Scan for the cell matching the given text and deliver its [X, Y] coordinate at center. 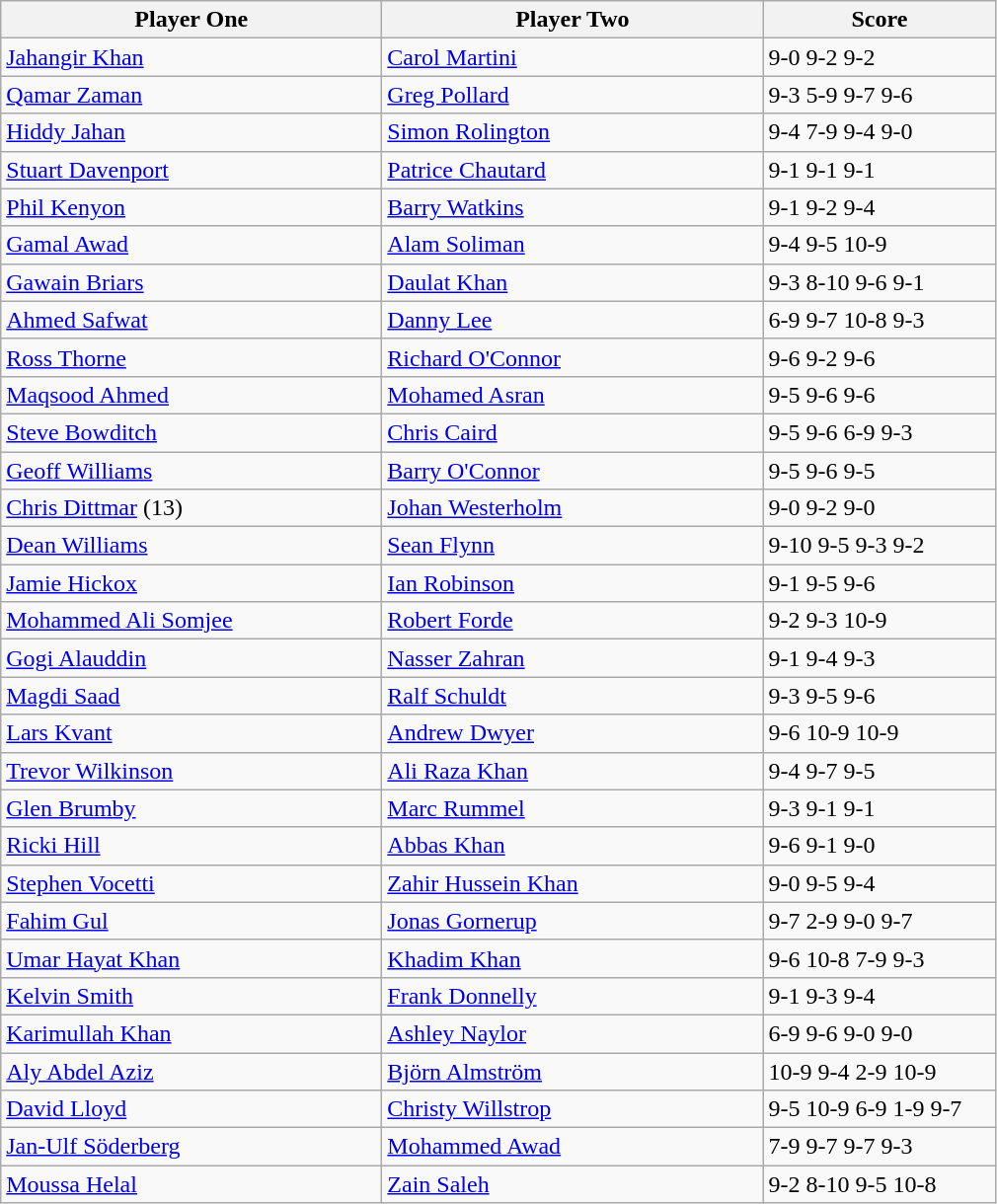
Mohamed Asran [573, 395]
David Lloyd [192, 1109]
9-5 9-6 9-5 [880, 471]
7-9 9-7 9-7 9-3 [880, 1147]
9-6 10-8 7-9 9-3 [880, 958]
Zahir Hussein Khan [573, 883]
9-1 9-3 9-4 [880, 996]
Gogi Alauddin [192, 658]
Jamie Hickox [192, 583]
Danny Lee [573, 320]
9-5 10-9 6-9 1-9 9-7 [880, 1109]
Chris Dittmar (13) [192, 508]
Alam Soliman [573, 245]
9-0 9-2 9-0 [880, 508]
Daulat Khan [573, 282]
Aly Abdel Aziz [192, 1071]
Lars Kvant [192, 733]
9-6 9-1 9-0 [880, 846]
Glen Brumby [192, 808]
Stephen Vocetti [192, 883]
9-4 9-7 9-5 [880, 771]
9-10 9-5 9-3 9-2 [880, 546]
Gamal Awad [192, 245]
Karimullah Khan [192, 1033]
9-5 9-6 6-9 9-3 [880, 432]
Richard O'Connor [573, 357]
9-3 8-10 9-6 9-1 [880, 282]
Fahim Gul [192, 921]
9-6 9-2 9-6 [880, 357]
Dean Williams [192, 546]
9-4 7-9 9-4 9-0 [880, 132]
9-1 9-2 9-4 [880, 207]
Ali Raza Khan [573, 771]
Jonas Gornerup [573, 921]
9-5 9-6 9-6 [880, 395]
Patrice Chautard [573, 170]
Simon Rolington [573, 132]
Andrew Dwyer [573, 733]
Jahangir Khan [192, 57]
Ashley Naylor [573, 1033]
Nasser Zahran [573, 658]
Umar Hayat Khan [192, 958]
9-0 9-5 9-4 [880, 883]
Maqsood Ahmed [192, 395]
Ian Robinson [573, 583]
Christy Willstrop [573, 1109]
9-3 5-9 9-7 9-6 [880, 95]
Magdi Saad [192, 696]
Ralf Schuldt [573, 696]
9-3 9-5 9-6 [880, 696]
Chris Caird [573, 432]
Abbas Khan [573, 846]
Ross Thorne [192, 357]
9-0 9-2 9-2 [880, 57]
Jan-Ulf Söderberg [192, 1147]
Björn Almström [573, 1071]
Steve Bowditch [192, 432]
Ahmed Safwat [192, 320]
Ricki Hill [192, 846]
9-3 9-1 9-1 [880, 808]
Geoff Williams [192, 471]
Hiddy Jahan [192, 132]
9-2 9-3 10-9 [880, 621]
Frank Donnelly [573, 996]
Barry O'Connor [573, 471]
Sean Flynn [573, 546]
Marc Rummel [573, 808]
Player One [192, 20]
Trevor Wilkinson [192, 771]
Carol Martini [573, 57]
Robert Forde [573, 621]
Barry Watkins [573, 207]
9-1 9-4 9-3 [880, 658]
Moussa Helal [192, 1184]
6-9 9-6 9-0 9-0 [880, 1033]
Greg Pollard [573, 95]
9-1 9-1 9-1 [880, 170]
Qamar Zaman [192, 95]
9-1 9-5 9-6 [880, 583]
Player Two [573, 20]
Score [880, 20]
Khadim Khan [573, 958]
Gawain Briars [192, 282]
Kelvin Smith [192, 996]
6-9 9-7 10-8 9-3 [880, 320]
9-2 8-10 9-5 10-8 [880, 1184]
9-6 10-9 10-9 [880, 733]
Mohammed Awad [573, 1147]
Johan Westerholm [573, 508]
Mohammed Ali Somjee [192, 621]
9-7 2-9 9-0 9-7 [880, 921]
9-4 9-5 10-9 [880, 245]
Zain Saleh [573, 1184]
10-9 9-4 2-9 10-9 [880, 1071]
Phil Kenyon [192, 207]
Stuart Davenport [192, 170]
